Return (x, y) of the center of cell containing provided text 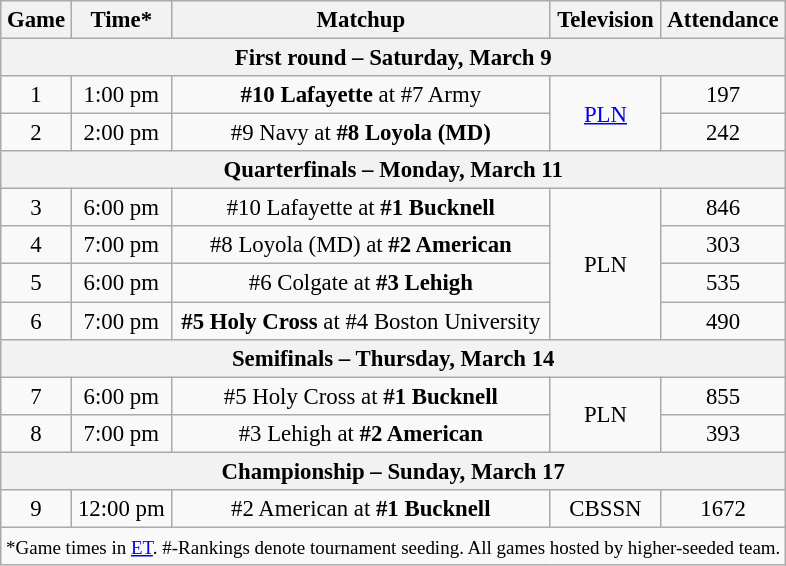
490 (722, 321)
Championship – Sunday, March 17 (394, 471)
5 (36, 283)
*Game times in ET. #-Rankings denote tournament seeding. All games hosted by higher-seeded team. (394, 546)
#2 American at #1 Bucknell (360, 509)
197 (722, 95)
#3 Lehigh at #2 American (360, 433)
393 (722, 433)
Quarterfinals – Monday, March 11 (394, 170)
Semifinals – Thursday, March 14 (394, 358)
2:00 pm (121, 133)
Television (605, 20)
7 (36, 396)
6 (36, 321)
2 (36, 133)
CBSSN (605, 509)
3 (36, 208)
First round – Saturday, March 9 (394, 58)
#6 Colgate at #3 Lehigh (360, 283)
535 (722, 283)
1:00 pm (121, 95)
#10 Lafayette at #7 Army (360, 95)
4 (36, 245)
#8 Loyola (MD) at #2 American (360, 245)
303 (722, 245)
846 (722, 208)
Attendance (722, 20)
242 (722, 133)
12:00 pm (121, 509)
Game (36, 20)
1 (36, 95)
#5 Holy Cross at #4 Boston University (360, 321)
#10 Lafayette at #1 Bucknell (360, 208)
8 (36, 433)
855 (722, 396)
9 (36, 509)
Time* (121, 20)
Matchup (360, 20)
1672 (722, 509)
#5 Holy Cross at #1 Bucknell (360, 396)
#9 Navy at #8 Loyola (MD) (360, 133)
